Provide the (X, Y) coordinate of the cell's center where the given text is located.  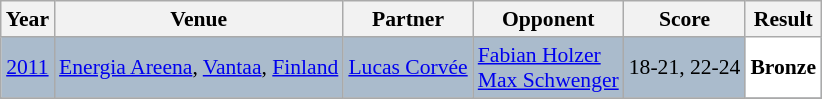
Opponent (548, 19)
Bronze (783, 68)
18-21, 22-24 (685, 68)
Energia Areena, Vantaa, Finland (198, 68)
Fabian Holzer Max Schwenger (548, 68)
Venue (198, 19)
Partner (408, 19)
Lucas Corvée (408, 68)
2011 (28, 68)
Result (783, 19)
Score (685, 19)
Year (28, 19)
